Search for the cell housing the specified text and yield its [X, Y] center coordinate. 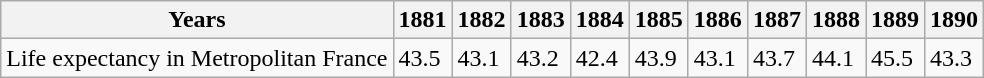
Life expectancy in Metropolitan France [197, 58]
1885 [658, 20]
1889 [896, 20]
1881 [422, 20]
1882 [482, 20]
1888 [836, 20]
43.2 [540, 58]
1886 [718, 20]
Years [197, 20]
1883 [540, 20]
43.9 [658, 58]
43.3 [954, 58]
45.5 [896, 58]
42.4 [600, 58]
1887 [776, 20]
1890 [954, 20]
44.1 [836, 58]
43.7 [776, 58]
1884 [600, 20]
43.5 [422, 58]
